Detect which cell encompasses the target text, then output its (x, y) center coordinate. 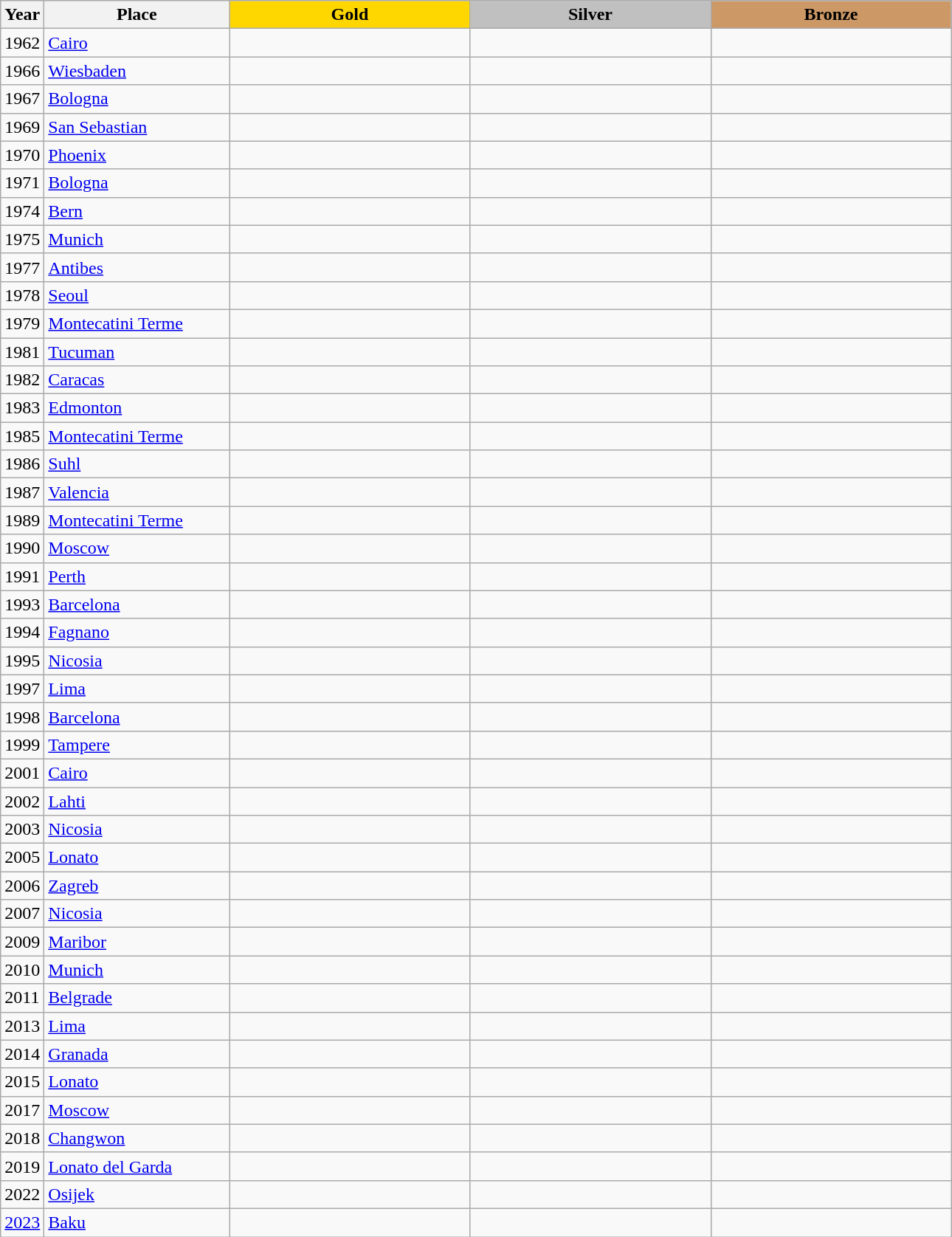
2005 (22, 858)
2007 (22, 914)
2022 (22, 1194)
1982 (22, 380)
1971 (22, 183)
1969 (22, 127)
Changwon (137, 1138)
1986 (22, 464)
1966 (22, 71)
2018 (22, 1138)
Caracas (137, 380)
Seoul (137, 295)
1987 (22, 492)
1998 (22, 717)
Gold (350, 15)
1979 (22, 323)
2003 (22, 830)
1977 (22, 267)
Lahti (137, 801)
Perth (137, 576)
Fagnano (137, 633)
2015 (22, 1082)
1983 (22, 408)
2019 (22, 1166)
Maribor (137, 942)
1995 (22, 661)
Osijek (137, 1194)
Granada (137, 1054)
2009 (22, 942)
Antibes (137, 267)
Edmonton (137, 408)
Place (137, 15)
2006 (22, 886)
1981 (22, 352)
Bern (137, 211)
Tampere (137, 745)
1974 (22, 211)
1985 (22, 436)
Zagreb (137, 886)
2023 (22, 1222)
1975 (22, 239)
Baku (137, 1222)
Phoenix (137, 155)
1967 (22, 99)
1990 (22, 548)
Valencia (137, 492)
1997 (22, 689)
2011 (22, 998)
Silver (590, 15)
1999 (22, 745)
1978 (22, 295)
Bronze (831, 15)
Wiesbaden (137, 71)
Year (22, 15)
2014 (22, 1054)
Suhl (137, 464)
1994 (22, 633)
2002 (22, 801)
1993 (22, 604)
2010 (22, 970)
1989 (22, 520)
1962 (22, 43)
2017 (22, 1110)
Lonato del Garda (137, 1166)
1991 (22, 576)
2013 (22, 1026)
2001 (22, 773)
Tucuman (137, 352)
Belgrade (137, 998)
1970 (22, 155)
San Sebastian (137, 127)
